Capture the cell that displays the provided text and extract its [x, y] central coordinate. 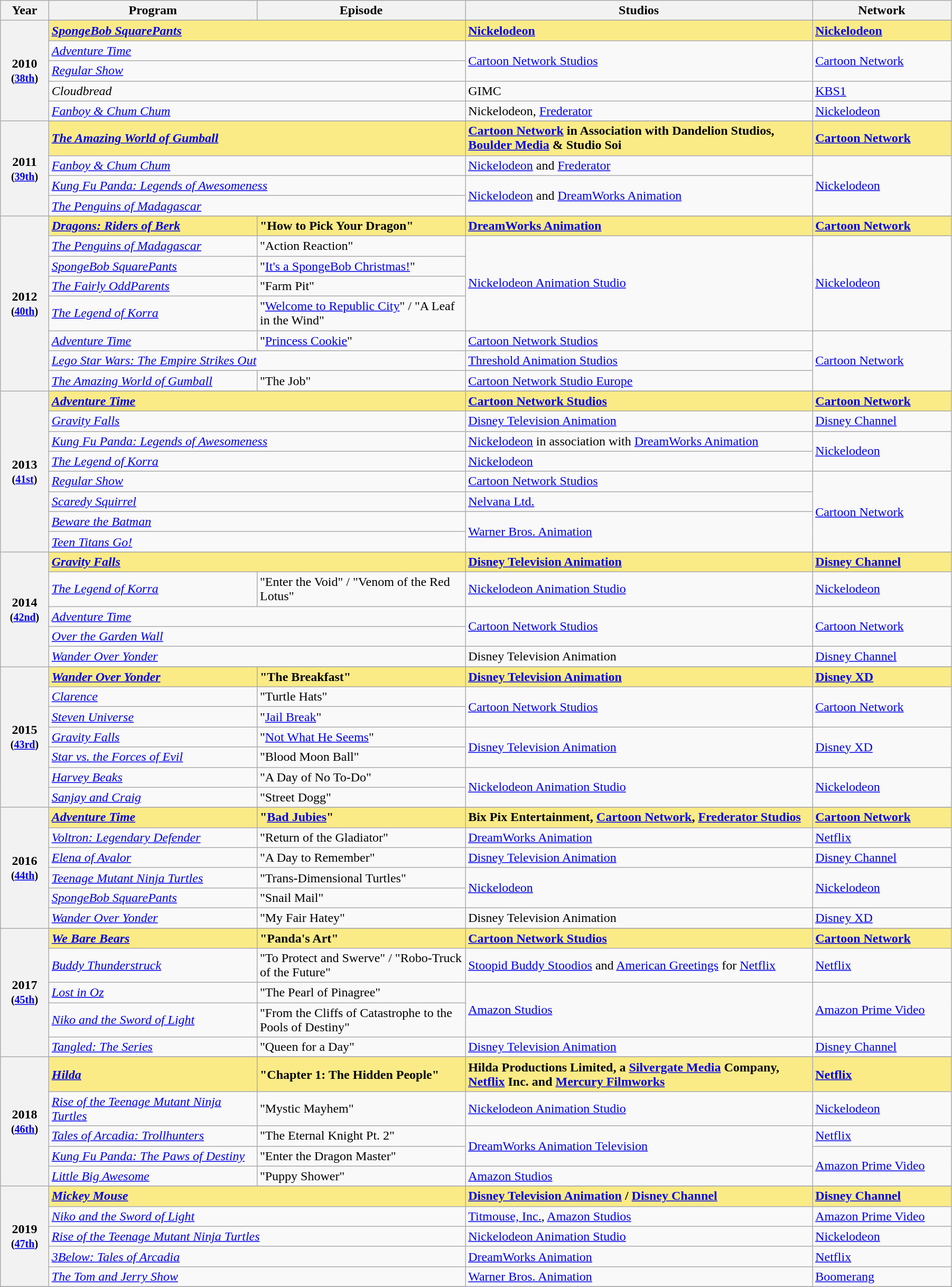
"Panda's Art" [361, 938]
"Puppy Shower" [361, 1176]
"The Breakfast" [361, 677]
Voltron: Legendary Defender [153, 837]
2013 (41st) [25, 471]
2017 (45th) [25, 992]
"A Day to Remember" [361, 857]
Program [153, 11]
Kung Fu Panda: The Paws of Destiny [153, 1156]
"Enter the Void" / "Venom of the Red Lotus" [361, 589]
Lego Star Wars: The Empire Strikes Out [257, 361]
Harvey Beaks [153, 777]
"From the Cliffs of Catastrophe to the Pools of Destiny" [361, 1020]
Network [882, 11]
2014 (42nd) [25, 609]
Titmouse, Inc., Amazon Studios [639, 1216]
Sanjay and Craig [153, 797]
Scaredy Squirrel [257, 501]
Teenage Mutant Ninja Turtles [153, 878]
We Bare Bears [153, 938]
Lost in Oz [153, 993]
2012 (40th) [25, 303]
"Action Reaction" [361, 246]
Boomerang [882, 1276]
Cartoon Network in Association with Dandelion Studios, Boulder Media & Studio Soi [639, 138]
Nickelodeon and Frederator [639, 165]
Episode [361, 11]
"It's a SpongeBob Christmas!" [361, 266]
"Welcome to Republic City" / "A Leaf in the Wind" [361, 314]
Steven Universe [153, 717]
Stoopid Buddy Stoodios and American Greetings for Netflix [639, 966]
Over the Garden Wall [257, 637]
2010 (38th) [25, 71]
"To Protect and Swerve" / "Robo-Truck of the Future" [361, 966]
"Return of the Gladiator" [361, 837]
"Jail Break" [361, 717]
Little Big Awesome [153, 1176]
Buddy Thunderstruck [153, 966]
"Mystic Mayhem" [361, 1108]
Nickelodeon and DreamWorks Animation [639, 195]
Nickelodeon in association with DreamWorks Animation [639, 441]
"Queen for a Day" [361, 1047]
"The Eternal Knight Pt. 2" [361, 1136]
The Tom and Jerry Show [257, 1276]
"Trans-Dimensional Turtles" [361, 878]
"Snail Mail" [361, 898]
Cartoon Network Studio Europe [639, 381]
Disney Television Animation / Disney Channel [639, 1196]
2019 (47th) [25, 1236]
Threshold Animation Studios [639, 361]
"Enter the Dragon Master" [361, 1156]
"Blood Moon Ball" [361, 757]
"Turtle Hats" [361, 697]
"Princess Cookie" [361, 341]
2016 (44th) [25, 868]
Beware the Batman [257, 521]
2011 (39th) [25, 168]
"The Pearl of Pinagree" [361, 993]
Cloudbread [257, 91]
Star vs. the Forces of Evil [153, 757]
2015 (43rd) [25, 737]
Hilda Productions Limited, a Silvergate Media Company, Netflix Inc. and Mercury Filmworks [639, 1075]
Tales of Arcadia: Trollhunters [153, 1136]
"Bad Jubies" [361, 817]
DreamWorks Animation Television [639, 1146]
Mickey Mouse [257, 1196]
"Street Dogg" [361, 797]
Year [25, 11]
Bix Pix Entertainment, Cartoon Network, Frederator Studios [639, 817]
"Farm Pit" [361, 286]
Nelvana Ltd. [639, 501]
Teen Titans Go! [257, 542]
KBS1 [882, 91]
"The Job" [361, 381]
"Chapter 1: The Hidden People" [361, 1075]
Nickelodeon, Frederator [639, 111]
2018 (46th) [25, 1122]
Clarence [153, 697]
Hilda [153, 1075]
"Not What He Seems" [361, 737]
GIMC [639, 91]
3Below: Tales of Arcadia [257, 1256]
Dragons: Riders of Berk [153, 226]
Tangled: The Series [153, 1047]
Elena of Avalor [153, 857]
Studios [639, 11]
"How to Pick Your Dragon" [361, 226]
The Fairly OddParents [153, 286]
"My Fair Hatey" [361, 918]
"A Day of No To-Do" [361, 777]
